Return (X, Y) of the center of cell containing provided text 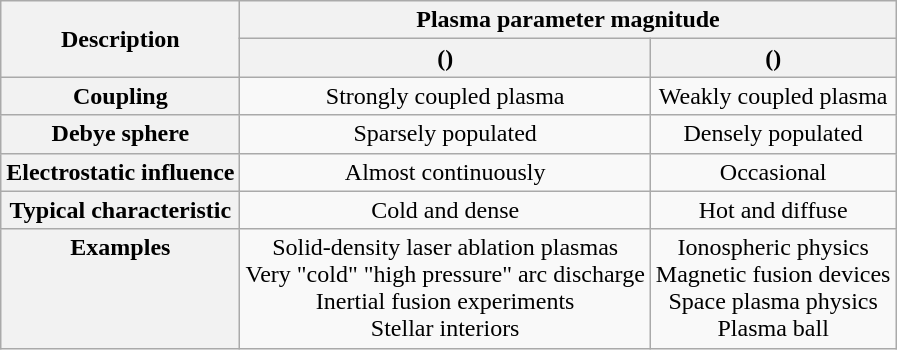
Description (120, 39)
Almost continuously (445, 172)
Examples (120, 288)
Plasma parameter magnitude (568, 20)
Coupling (120, 96)
Solid-density laser ablation plasmasVery "cold" "high pressure" arc dischargeInertial fusion experimentsStellar interiors (445, 288)
Ionospheric physicsMagnetic fusion devicesSpace plasma physicsPlasma ball (773, 288)
Sparsely populated (445, 134)
Strongly coupled plasma (445, 96)
Occasional (773, 172)
Cold and dense (445, 210)
Weakly coupled plasma (773, 96)
Debye sphere (120, 134)
Electrostatic influence (120, 172)
Hot and diffuse (773, 210)
Typical characteristic (120, 210)
Densely populated (773, 134)
